Search for the cell housing the specified text and yield its [X, Y] center coordinate. 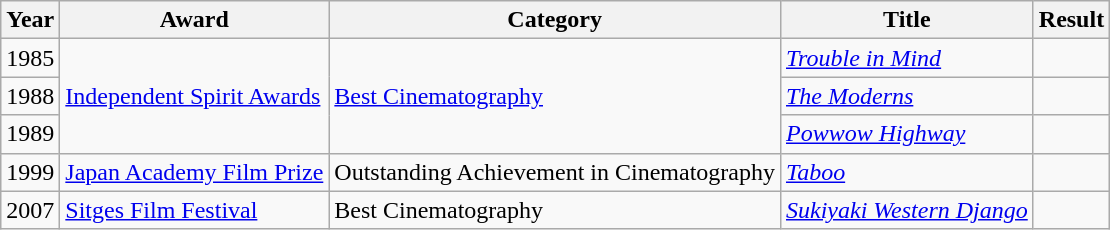
The Moderns [906, 96]
Sukiyaki Western Django [906, 210]
Outstanding Achievement in Cinematography [555, 172]
1985 [30, 58]
Year [30, 20]
1999 [30, 172]
Category [555, 20]
Powwow Highway [906, 134]
1989 [30, 134]
Award [194, 20]
Title [906, 20]
Independent Spirit Awards [194, 96]
Taboo [906, 172]
Sitges Film Festival [194, 210]
1988 [30, 96]
Japan Academy Film Prize [194, 172]
Trouble in Mind [906, 58]
Result [1071, 20]
2007 [30, 210]
